Determine the (X, Y) coordinate at the center of the cell enclosing the given text.  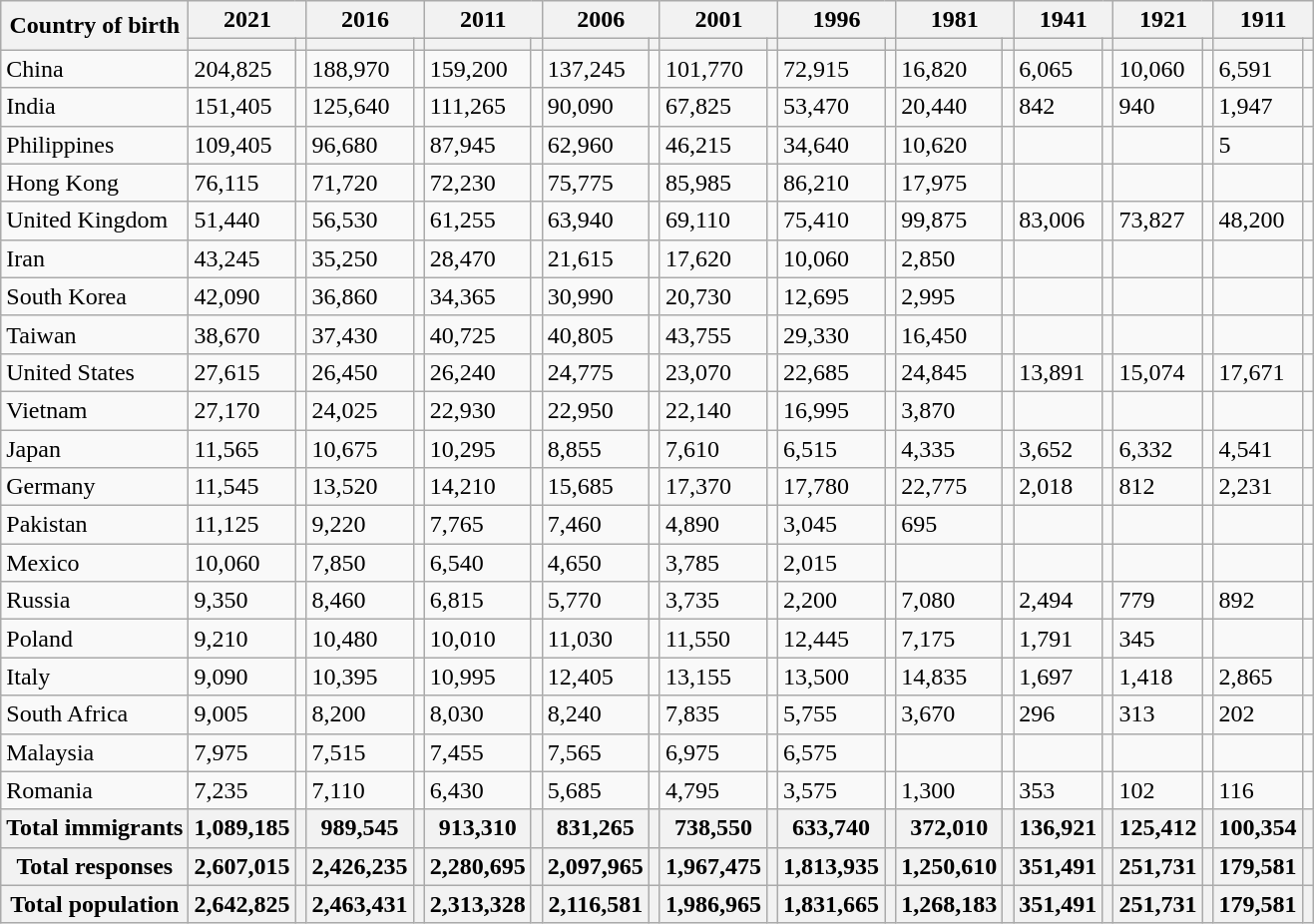
136,921 (1058, 828)
4,890 (712, 525)
779 (1157, 601)
21,615 (595, 258)
109,405 (241, 145)
2,607,015 (241, 866)
7,460 (595, 525)
Vietnam (95, 410)
12,405 (595, 677)
10,010 (477, 639)
1,831,665 (832, 904)
633,740 (832, 828)
2011 (483, 20)
Total responses (95, 866)
4,650 (595, 563)
2,097,965 (595, 866)
2,642,825 (241, 904)
10,480 (359, 639)
29,330 (832, 334)
8,240 (595, 714)
940 (1157, 107)
1941 (1064, 20)
137,245 (595, 69)
Hong Kong (95, 183)
United Kingdom (95, 221)
1,089,185 (241, 828)
Total population (95, 904)
151,405 (241, 107)
99,875 (950, 221)
76,115 (241, 183)
9,005 (241, 714)
75,775 (595, 183)
11,545 (241, 487)
3,045 (832, 525)
Taiwan (95, 334)
United States (95, 372)
4,795 (712, 790)
15,074 (1157, 372)
6,515 (832, 448)
51,440 (241, 221)
738,550 (712, 828)
7,235 (241, 790)
43,755 (712, 334)
36,860 (359, 296)
26,240 (477, 372)
6,332 (1157, 448)
40,805 (595, 334)
100,354 (1257, 828)
2,231 (1257, 487)
7,175 (950, 639)
83,006 (1058, 221)
7,610 (712, 448)
8,460 (359, 601)
13,891 (1058, 372)
17,620 (712, 258)
2021 (247, 20)
111,265 (477, 107)
4,541 (1257, 448)
1,813,935 (832, 866)
12,695 (832, 296)
South Korea (95, 296)
1,967,475 (712, 866)
24,775 (595, 372)
17,370 (712, 487)
56,530 (359, 221)
1,418 (1157, 677)
13,500 (832, 677)
9,220 (359, 525)
2,995 (950, 296)
6,975 (712, 752)
1921 (1163, 20)
2,850 (950, 258)
22,950 (595, 410)
11,030 (595, 639)
5,685 (595, 790)
Malaysia (95, 752)
48,200 (1257, 221)
China (95, 69)
7,835 (712, 714)
37,430 (359, 334)
87,945 (477, 145)
20,730 (712, 296)
63,940 (595, 221)
1,300 (950, 790)
27,170 (241, 410)
116 (1257, 790)
6,815 (477, 601)
15,685 (595, 487)
13,520 (359, 487)
34,365 (477, 296)
10,395 (359, 677)
6,591 (1257, 69)
1,268,183 (950, 904)
8,200 (359, 714)
72,915 (832, 69)
13,155 (712, 677)
1996 (837, 20)
159,200 (477, 69)
75,410 (832, 221)
8,030 (477, 714)
831,265 (595, 828)
8,855 (595, 448)
7,765 (477, 525)
11,550 (712, 639)
2,280,695 (477, 866)
10,620 (950, 145)
11,125 (241, 525)
14,835 (950, 677)
1,947 (1257, 107)
16,820 (950, 69)
11,565 (241, 448)
5,770 (595, 601)
16,995 (832, 410)
73,827 (1157, 221)
38,670 (241, 334)
1,791 (1058, 639)
2,018 (1058, 487)
24,025 (359, 410)
3,870 (950, 410)
7,080 (950, 601)
1,986,965 (712, 904)
188,970 (359, 69)
9,350 (241, 601)
695 (950, 525)
2,200 (832, 601)
46,215 (712, 145)
30,990 (595, 296)
22,930 (477, 410)
296 (1058, 714)
353 (1058, 790)
6,430 (477, 790)
10,295 (477, 448)
7,975 (241, 752)
7,515 (359, 752)
34,640 (832, 145)
61,255 (477, 221)
22,685 (832, 372)
Country of birth (95, 26)
40,725 (477, 334)
6,065 (1058, 69)
202 (1257, 714)
5,755 (832, 714)
17,975 (950, 183)
27,615 (241, 372)
71,720 (359, 183)
17,780 (832, 487)
913,310 (477, 828)
204,825 (241, 69)
3,735 (712, 601)
3,652 (1058, 448)
372,010 (950, 828)
1981 (955, 20)
989,545 (359, 828)
4,335 (950, 448)
72,230 (477, 183)
23,070 (712, 372)
43,245 (241, 258)
9,210 (241, 639)
20,440 (950, 107)
842 (1058, 107)
10,995 (477, 677)
Philippines (95, 145)
16,450 (950, 334)
7,850 (359, 563)
1911 (1263, 20)
5 (1257, 145)
102 (1157, 790)
1,250,610 (950, 866)
14,210 (477, 487)
2,313,328 (477, 904)
9,090 (241, 677)
42,090 (241, 296)
101,770 (712, 69)
Pakistan (95, 525)
Total immigrants (95, 828)
6,540 (477, 563)
90,090 (595, 107)
892 (1257, 601)
24,845 (950, 372)
96,680 (359, 145)
Japan (95, 448)
2,463,431 (359, 904)
Italy (95, 677)
22,775 (950, 487)
3,785 (712, 563)
Mexico (95, 563)
62,960 (595, 145)
17,671 (1257, 372)
812 (1157, 487)
3,575 (832, 790)
69,110 (712, 221)
86,210 (832, 183)
Poland (95, 639)
3,670 (950, 714)
2,116,581 (595, 904)
2006 (601, 20)
Russia (95, 601)
6,575 (832, 752)
35,250 (359, 258)
12,445 (832, 639)
2001 (718, 20)
2,865 (1257, 677)
85,985 (712, 183)
345 (1157, 639)
2016 (365, 20)
7,110 (359, 790)
313 (1157, 714)
Iran (95, 258)
7,565 (595, 752)
7,455 (477, 752)
Germany (95, 487)
1,697 (1058, 677)
2,494 (1058, 601)
67,825 (712, 107)
India (95, 107)
22,140 (712, 410)
2,426,235 (359, 866)
South Africa (95, 714)
Romania (95, 790)
10,675 (359, 448)
125,640 (359, 107)
26,450 (359, 372)
2,015 (832, 563)
125,412 (1157, 828)
28,470 (477, 258)
53,470 (832, 107)
